Extract the [X, Y] coordinate from the center of the cell holding the provided text.  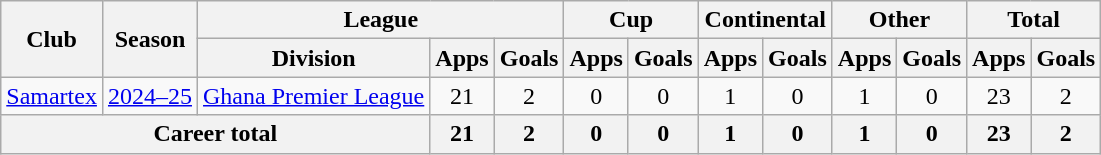
Continental [765, 20]
League [381, 20]
Samartex [52, 96]
Club [52, 39]
Other [899, 20]
Season [150, 39]
Total [1034, 20]
2024–25 [150, 96]
Cup [631, 20]
Division [314, 58]
Ghana Premier League [314, 96]
Career total [216, 134]
